For the text-containing cell, return its midpoint in [x, y] coordinate format. 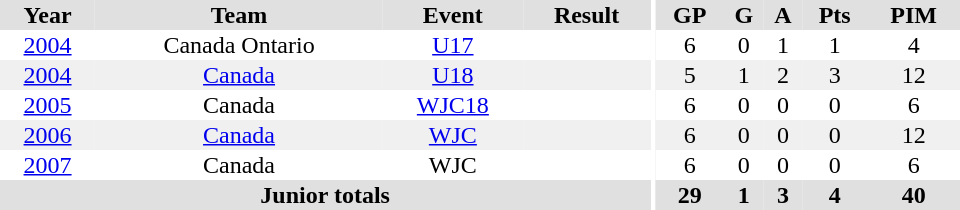
GP [690, 15]
2007 [48, 165]
5 [690, 75]
40 [914, 195]
Junior totals [325, 195]
29 [690, 195]
U17 [453, 45]
U18 [453, 75]
2 [783, 75]
2006 [48, 135]
Event [453, 15]
A [783, 15]
Result [586, 15]
Canada Ontario [239, 45]
Year [48, 15]
Team [239, 15]
WJC18 [453, 105]
2005 [48, 105]
G [744, 15]
PIM [914, 15]
Pts [834, 15]
